From the cell containing the given text, extract its center point as (x, y) coordinate. 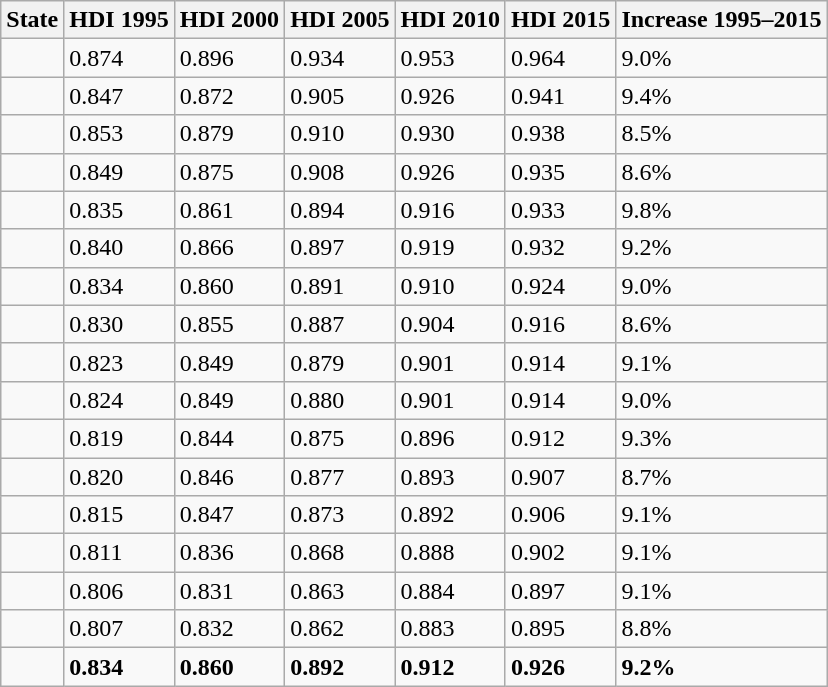
0.880 (340, 400)
0.807 (119, 629)
0.888 (450, 553)
0.906 (560, 515)
0.953 (450, 58)
0.815 (119, 515)
0.891 (340, 286)
0.907 (560, 477)
0.895 (560, 629)
0.830 (119, 324)
0.861 (229, 210)
State (32, 20)
0.868 (340, 553)
0.866 (229, 248)
0.853 (119, 134)
0.855 (229, 324)
0.935 (560, 172)
0.844 (229, 438)
0.905 (340, 96)
0.904 (450, 324)
0.902 (560, 553)
0.862 (340, 629)
0.919 (450, 248)
0.863 (340, 591)
0.884 (450, 591)
8.8% (722, 629)
0.820 (119, 477)
0.874 (119, 58)
0.894 (340, 210)
HDI 2010 (450, 20)
0.941 (560, 96)
0.846 (229, 477)
0.887 (340, 324)
0.840 (119, 248)
0.872 (229, 96)
0.893 (450, 477)
HDI 2005 (340, 20)
HDI 1995 (119, 20)
9.8% (722, 210)
0.824 (119, 400)
0.806 (119, 591)
0.908 (340, 172)
HDI 2015 (560, 20)
0.823 (119, 362)
0.836 (229, 553)
0.877 (340, 477)
0.924 (560, 286)
0.964 (560, 58)
8.5% (722, 134)
0.934 (340, 58)
0.832 (229, 629)
0.873 (340, 515)
0.811 (119, 553)
9.4% (722, 96)
0.883 (450, 629)
0.819 (119, 438)
9.3% (722, 438)
0.932 (560, 248)
HDI 2000 (229, 20)
8.7% (722, 477)
0.930 (450, 134)
0.831 (229, 591)
0.933 (560, 210)
Increase 1995–2015 (722, 20)
0.835 (119, 210)
0.938 (560, 134)
